Find where the given text appears and provide that cell's center as [x, y] coordinate. 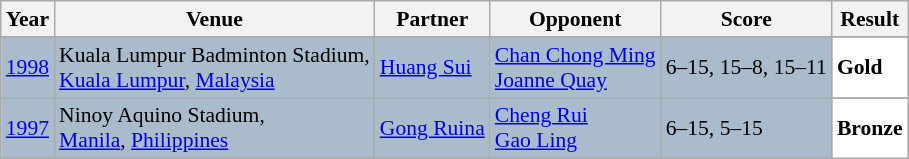
6–15, 5–15 [746, 128]
Partner [432, 19]
Cheng Rui Gao Ling [576, 128]
Opponent [576, 19]
Gong Ruina [432, 128]
Chan Chong Ming Joanne Quay [576, 68]
1998 [28, 68]
1997 [28, 128]
Gold [870, 68]
Year [28, 19]
6–15, 15–8, 15–11 [746, 68]
Huang Sui [432, 68]
Ninoy Aquino Stadium,Manila, Philippines [214, 128]
Kuala Lumpur Badminton Stadium,Kuala Lumpur, Malaysia [214, 68]
Result [870, 19]
Venue [214, 19]
Score [746, 19]
Bronze [870, 128]
